From the cell containing the given text, extract its center point as (x, y) coordinate. 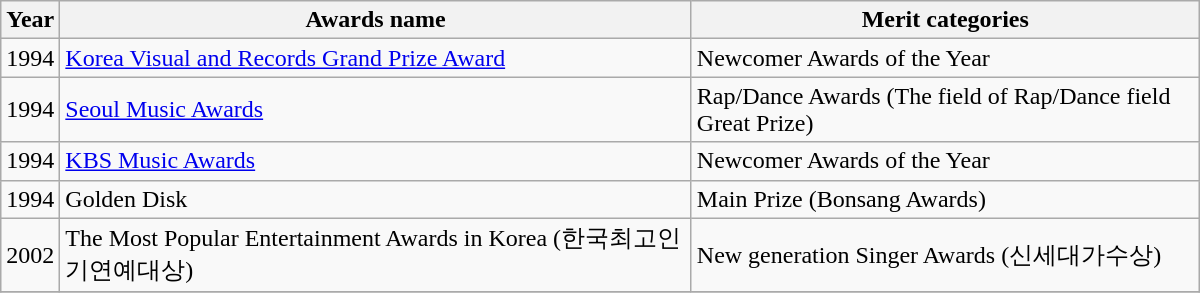
Seoul Music Awards (376, 110)
The Most Popular Entertainment Awards in Korea (한국최고인기연예대상) (376, 255)
Korea Visual and Records Grand Prize Award (376, 58)
Year (30, 20)
Main Prize (Bonsang Awards) (945, 199)
2002 (30, 255)
Rap/Dance Awards (The field of Rap/Dance field Great Prize) (945, 110)
New generation Singer Awards (신세대가수상) (945, 255)
KBS Music Awards (376, 161)
Golden Disk (376, 199)
Awards name (376, 20)
Merit categories (945, 20)
